Identify which cell holds the provided text, then report its (X, Y) central coordinate. 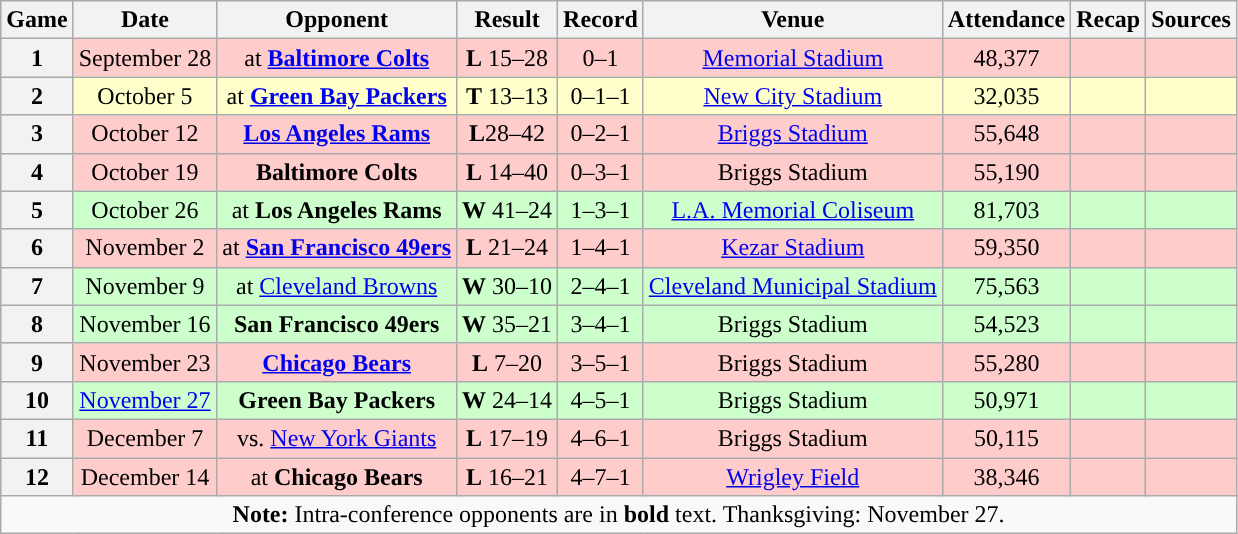
L 7–20 (508, 362)
11 (37, 438)
L 15–28 (508, 58)
59,350 (1006, 248)
at San Francisco 49ers (337, 248)
0–2–1 (601, 134)
38,346 (1006, 477)
6 (37, 248)
Memorial Stadium (792, 58)
Los Angeles Rams (337, 134)
Chicago Bears (337, 362)
T 13–13 (508, 96)
November 23 (145, 362)
at Green Bay Packers (337, 96)
San Francisco 49ers (337, 324)
November 16 (145, 324)
50,971 (1006, 400)
L28–42 (508, 134)
12 (37, 477)
48,377 (1006, 58)
W 24–14 (508, 400)
Attendance (1006, 20)
Result (508, 20)
Record (601, 20)
September 28 (145, 58)
Venue (792, 20)
Note: Intra-conference opponents are in bold text. Thanksgiving: November 27. (619, 515)
54,523 (1006, 324)
October 5 (145, 96)
November 9 (145, 286)
Opponent (337, 20)
7 (37, 286)
4–6–1 (601, 438)
9 (37, 362)
5 (37, 210)
4–5–1 (601, 400)
Kezar Stadium (792, 248)
W 41–24 (508, 210)
at Chicago Bears (337, 477)
4–7–1 (601, 477)
October 12 (145, 134)
at Los Angeles Rams (337, 210)
Baltimore Colts (337, 172)
L 16–21 (508, 477)
Sources (1192, 20)
4 (37, 172)
December 14 (145, 477)
Cleveland Municipal Stadium (792, 286)
Game (37, 20)
1–3–1 (601, 210)
October 26 (145, 210)
Wrigley Field (792, 477)
2 (37, 96)
at Baltimore Colts (337, 58)
L 14–40 (508, 172)
L 17–19 (508, 438)
December 7 (145, 438)
1–4–1 (601, 248)
New City Stadium (792, 96)
75,563 (1006, 286)
50,115 (1006, 438)
3–5–1 (601, 362)
October 19 (145, 172)
81,703 (1006, 210)
at Cleveland Browns (337, 286)
1 (37, 58)
Recap (1108, 20)
November 2 (145, 248)
55,280 (1006, 362)
W 30–10 (508, 286)
3 (37, 134)
Date (145, 20)
55,648 (1006, 134)
0–1 (601, 58)
Green Bay Packers (337, 400)
8 (37, 324)
L.A. Memorial Coliseum (792, 210)
2–4–1 (601, 286)
0–3–1 (601, 172)
November 27 (145, 400)
L 21–24 (508, 248)
W 35–21 (508, 324)
32,035 (1006, 96)
0–1–1 (601, 96)
3–4–1 (601, 324)
55,190 (1006, 172)
10 (37, 400)
vs. New York Giants (337, 438)
